From the cell containing the given text, extract its center point as [x, y] coordinate. 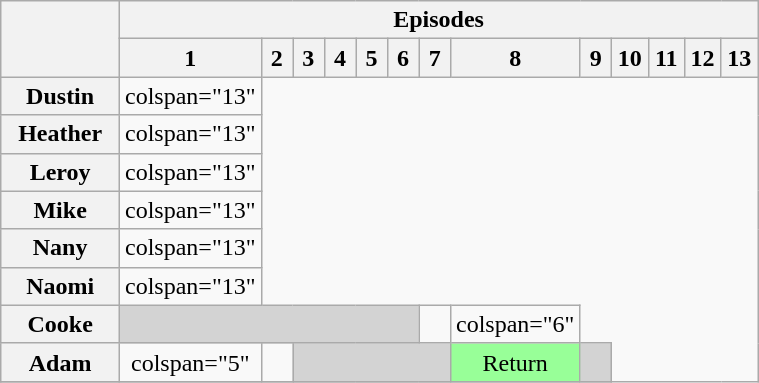
10 [630, 58]
Adam [60, 362]
Leroy [60, 172]
Episodes [439, 20]
Return [515, 362]
Mike [60, 210]
colspan="6" [515, 324]
12 [702, 58]
Heather [60, 134]
8 [515, 58]
7 [435, 58]
4 [340, 58]
1 [191, 58]
9 [596, 58]
6 [403, 58]
Cooke [60, 324]
3 [309, 58]
5 [372, 58]
11 [666, 58]
13 [740, 58]
Nany [60, 248]
Naomi [60, 286]
colspan="5" [191, 362]
2 [277, 58]
Dustin [60, 96]
